Identify which cell holds the provided text, then report its (X, Y) central coordinate. 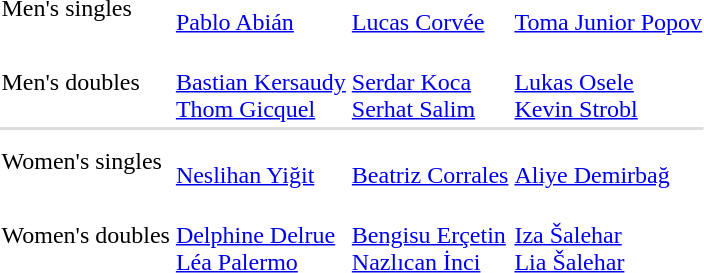
Aliye Demirbağ (608, 162)
Beatriz Corrales (430, 162)
Lukas OseleKevin Strobl (608, 82)
Neslihan Yiğit (260, 162)
Women's singles (86, 162)
Men's doubles (86, 82)
Serdar KocaSerhat Salim (430, 82)
Bastian KersaudyThom Gicquel (260, 82)
